Scan for the cell matching the given text and deliver its (x, y) coordinate at center. 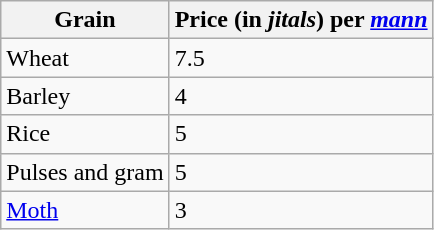
Pulses and gram (85, 172)
Rice (85, 134)
7.5 (301, 58)
Barley (85, 96)
Grain (85, 20)
4 (301, 96)
Moth (85, 210)
3 (301, 210)
Price (in jitals) per mann (301, 20)
Wheat (85, 58)
